Output the [X, Y] coordinate of the center of the cell containing the given text.  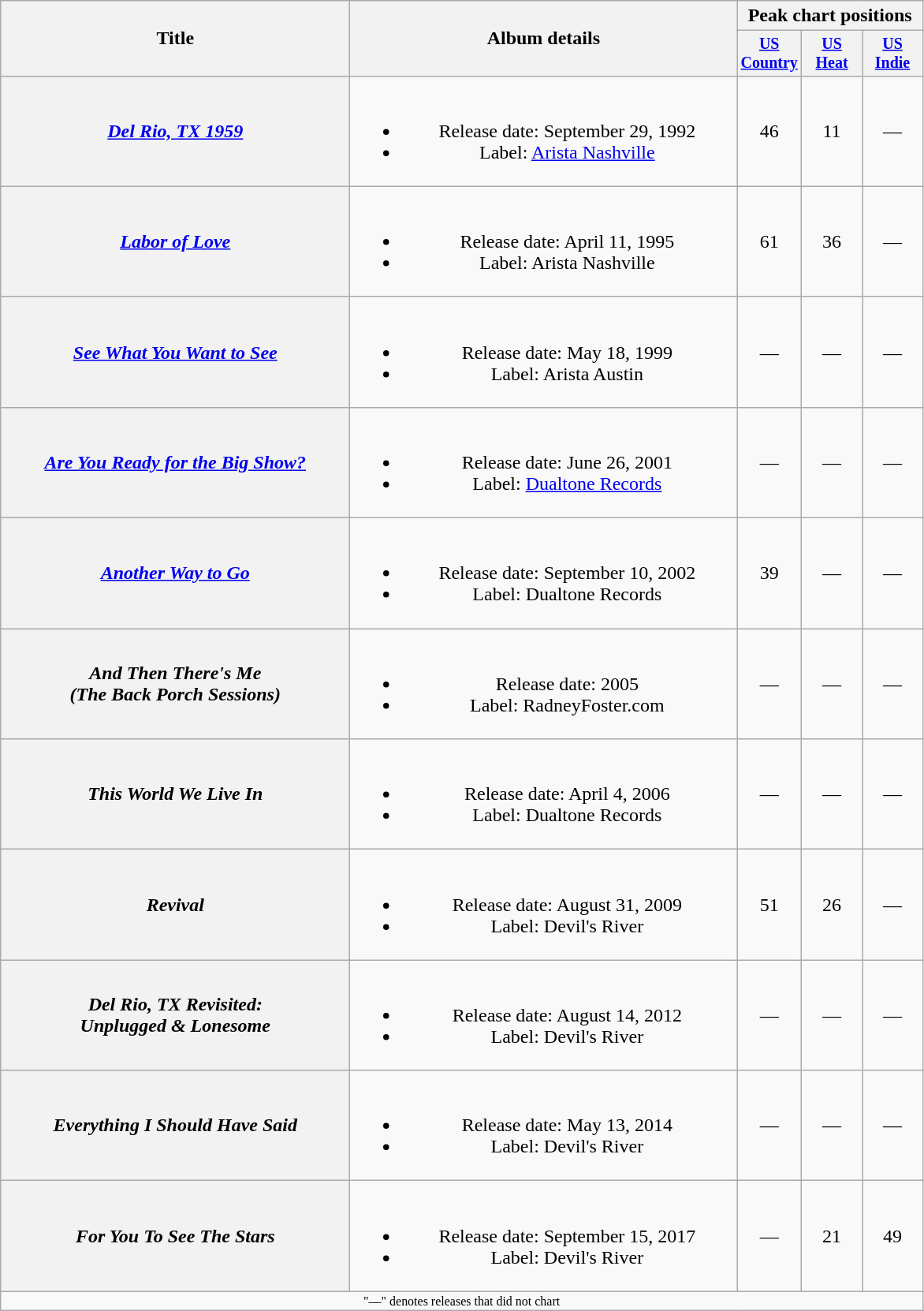
US Country [769, 54]
Release date: September 15, 2017Label: Devil's River [544, 1236]
Title [175, 39]
Release date: August 14, 2012Label: Devil's River [544, 1015]
This World We Live In [175, 794]
61 [769, 241]
Peak chart positions [830, 16]
Del Rio, TX 1959 [175, 131]
36 [833, 241]
51 [769, 905]
11 [833, 131]
Release date: 2005Label: RadneyFoster.com [544, 684]
Revival [175, 905]
US Heat [833, 54]
49 [892, 1236]
46 [769, 131]
Another Way to Go [175, 573]
Del Rio, TX Revisited:Unplugged & Lonesome [175, 1015]
"—" denotes releases that did not chart [462, 1301]
Are You Ready for the Big Show? [175, 462]
Release date: September 10, 2002Label: Dualtone Records [544, 573]
Everything I Should Have Said [175, 1126]
Release date: August 31, 2009Label: Devil's River [544, 905]
Release date: April 11, 1995Label: Arista Nashville [544, 241]
21 [833, 1236]
39 [769, 573]
Labor of Love [175, 241]
Release date: June 26, 2001Label: Dualtone Records [544, 462]
Release date: September 29, 1992Label: Arista Nashville [544, 131]
And Then There's Me(The Back Porch Sessions) [175, 684]
Release date: April 4, 2006Label: Dualtone Records [544, 794]
For You To See The Stars [175, 1236]
Album details [544, 39]
26 [833, 905]
See What You Want to See [175, 352]
US Indie [892, 54]
Release date: May 18, 1999Label: Arista Austin [544, 352]
Release date: May 13, 2014Label: Devil's River [544, 1126]
